Detect which cell encompasses the target text, then output its [X, Y] center coordinate. 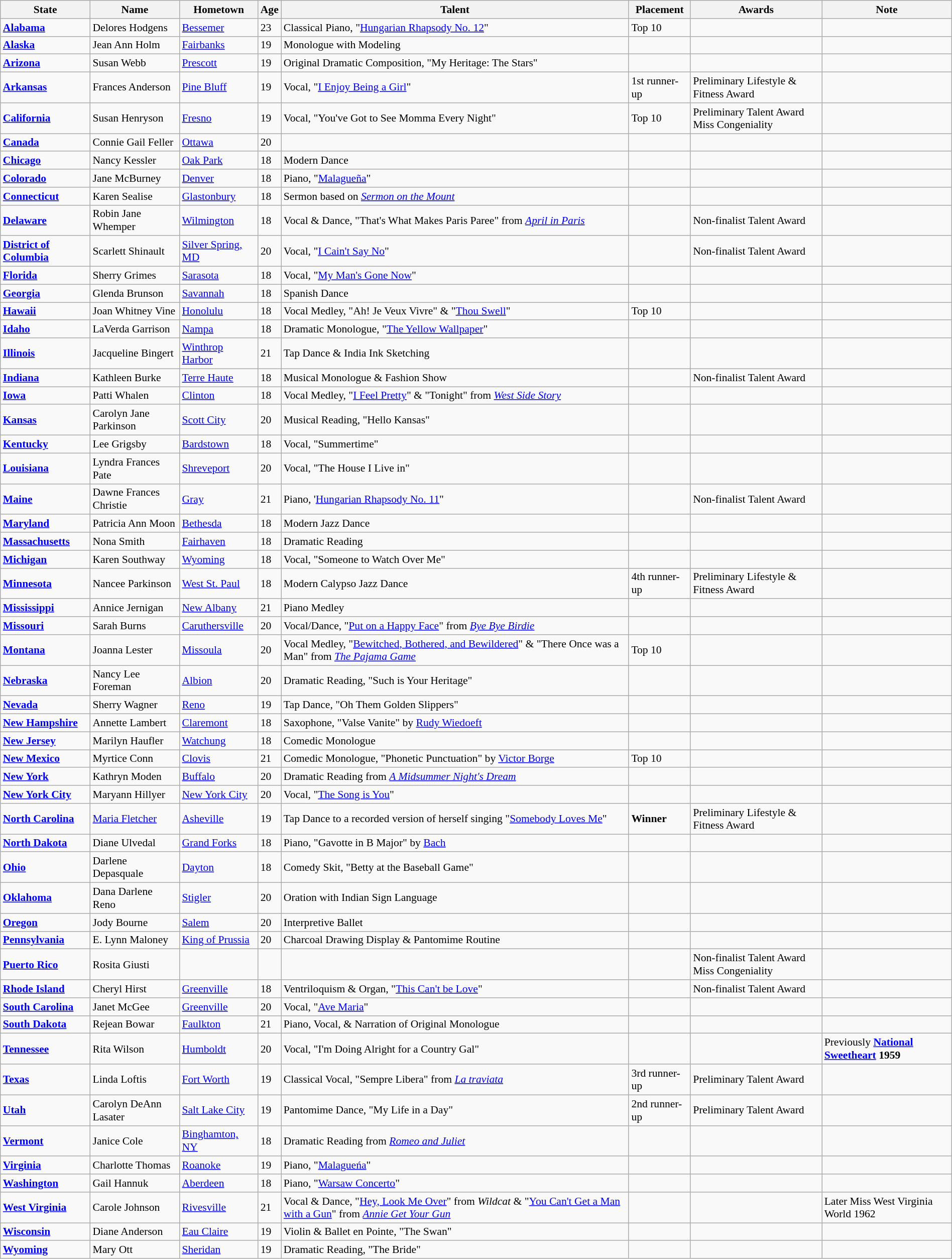
Missouri [45, 626]
Violin & Ballet en Pointe, "The Swan" [455, 1232]
Sermon based on Sermon on the Mount [455, 196]
Vocal, "You've Got to See Momma Every Night" [455, 119]
Connie Gail Feller [135, 143]
Bardstown [218, 444]
Bethesda [218, 524]
Piano, "Malagueña" [455, 178]
Idaho [45, 329]
Talent [455, 10]
Hawaii [45, 311]
Dramatic Reading from Romeo and Juliet [455, 1141]
Faulkton [218, 1024]
Vocal & Dance, "That's What Makes Paris Paree" from April in Paris [455, 220]
Connecticut [45, 196]
Age [270, 10]
Wilmington [218, 220]
23 [270, 28]
Washington [45, 1183]
Scarlett Shinault [135, 251]
Janice Cole [135, 1141]
Maryann Hillyer [135, 794]
Linda Loftis [135, 1080]
Note [887, 10]
New Jersey [45, 741]
Sarah Burns [135, 626]
Comedic Monologue [455, 741]
Modern Jazz Dance [455, 524]
Sheridan [218, 1250]
Piano, "Malagueńa" [455, 1166]
West St. Paul [218, 584]
State [45, 10]
King of Prussia [218, 940]
Karen Southway [135, 559]
Vocal, "Ave Maria" [455, 1007]
Nebraska [45, 681]
Vocal Medley, "I Feel Pretty" & "Tonight" from West Side Story [455, 396]
Massachusetts [45, 541]
Glastonbury [218, 196]
Utah [45, 1110]
2nd runner-up [660, 1110]
Tap Dance & India Ink Sketching [455, 354]
Karen Sealise [135, 196]
Indiana [45, 378]
Diane Ulvedal [135, 843]
Dramatic Reading, "The Bride" [455, 1250]
Salem [218, 923]
Clinton [218, 396]
Nona Smith [135, 541]
North Dakota [45, 843]
Texas [45, 1080]
District of Columbia [45, 251]
Wisconsin [45, 1232]
Arkansas [45, 87]
Kathleen Burke [135, 378]
Clovis [218, 759]
Tap Dance, "Oh Them Golden Slippers" [455, 705]
Carole Johnson [135, 1207]
Modern Dance [455, 161]
Eau Claire [218, 1232]
Carolyn Jane Parkinson [135, 420]
Name [135, 10]
Vocal, "I Enjoy Being a Girl" [455, 87]
Vocal, "I Cain't Say No" [455, 251]
Musical Monologue & Fashion Show [455, 378]
Placement [660, 10]
Joanna Lester [135, 650]
Chicago [45, 161]
Vocal Medley, "Bewitched, Bothered, and Bewildered" & "There Once was a Man" from The Pajama Game [455, 650]
Dramatic Reading, "Such is Your Heritage" [455, 681]
Mississippi [45, 608]
Original Dramatic Composition, "My Heritage: The Stars" [455, 63]
Rivesville [218, 1207]
Gail Hannuk [135, 1183]
Ventriloquism & Organ, "This Can't be Love" [455, 989]
Frances Anderson [135, 87]
Oration with Indian Sign Language [455, 898]
Interpretive Ballet [455, 923]
Reno [218, 705]
Vocal, "The House I Live in" [455, 468]
Awards [756, 10]
Scott City [218, 420]
Vocal, "Someone to Watch Over Me" [455, 559]
Fort Worth [218, 1080]
Vocal Medley, "Ah! Je Veux Vivre" & "Thou Swell" [455, 311]
Sherry Grimes [135, 276]
Comedic Monologue, "Phonetic Punctuation" by Victor Borge [455, 759]
Savannah [218, 293]
Denver [218, 178]
Charcoal Drawing Display & Pantomime Routine [455, 940]
Dawne Frances Christie [135, 499]
1st runner-up [660, 87]
Carolyn DeAnn Lasater [135, 1110]
Jane McBurney [135, 178]
Alaska [45, 45]
New Hampshire [45, 723]
Jean Ann Holm [135, 45]
Monologue with Modeling [455, 45]
Delaware [45, 220]
Susan Henryson [135, 119]
Virginia [45, 1166]
Humboldt [218, 1049]
Florida [45, 276]
Pine Bluff [218, 87]
Piano, 'Hungarian Rhapsody No. 11" [455, 499]
Puerto Rico [45, 964]
Montana [45, 650]
Honolulu [218, 311]
Maine [45, 499]
Asheville [218, 819]
Michigan [45, 559]
Piano, Vocal, & Narration of Original Monologue [455, 1024]
Ottawa [218, 143]
Sarasota [218, 276]
E. Lynn Maloney [135, 940]
Lyndra Frances Pate [135, 468]
Buffalo [218, 777]
Nampa [218, 329]
Colorado [45, 178]
South Carolina [45, 1007]
Rejean Bowar [135, 1024]
Lee Grigsby [135, 444]
Louisiana [45, 468]
Glenda Brunson [135, 293]
Piano Medley [455, 608]
4th runner-up [660, 584]
Oklahoma [45, 898]
Non-finalist Talent AwardMiss Congeniality [756, 964]
Albion [218, 681]
California [45, 119]
Nancee Parkinson [135, 584]
Piano, "Gavotte in B Major" by Bach [455, 843]
Fairbanks [218, 45]
Canada [45, 143]
Kansas [45, 420]
Stigler [218, 898]
Binghamton, NY [218, 1141]
Missoula [218, 650]
Dramatic Monologue, "The Yellow Wallpaper" [455, 329]
South Dakota [45, 1024]
Maryland [45, 524]
Roanoke [218, 1166]
Ohio [45, 868]
Marilyn Haufler [135, 741]
Charlotte Thomas [135, 1166]
Alabama [45, 28]
Gray [218, 499]
Jacqueline Bingert [135, 354]
Classical Piano, "Hungarian Rhapsody No. 12" [455, 28]
Kentucky [45, 444]
LaVerda Garrison [135, 329]
Mary Ott [135, 1250]
Nancy Kessler [135, 161]
Nevada [45, 705]
Oak Park [218, 161]
Preliminary Talent AwardMiss Congeniality [756, 119]
Grand Forks [218, 843]
Claremont [218, 723]
Darlene Depasquale [135, 868]
Georgia [45, 293]
Sherry Wagner [135, 705]
Aberdeen [218, 1183]
Rita Wilson [135, 1049]
Illinois [45, 354]
Dramatic Reading [455, 541]
Oregon [45, 923]
Dayton [218, 868]
Bessemer [218, 28]
Hometown [218, 10]
West Virginia [45, 1207]
New Mexico [45, 759]
Fairhaven [218, 541]
Silver Spring, MD [218, 251]
Robin Jane Whemper [135, 220]
Rosita Giusti [135, 964]
Vocal & Dance, "Hey, Look Me Over" from Wildcat & "You Can't Get a Man with a Gun" from Annie Get Your Gun [455, 1207]
Previously National Sweetheart 1959 [887, 1049]
Piano, "Warsaw Concerto" [455, 1183]
Rhode Island [45, 989]
Pennsylvania [45, 940]
Dramatic Reading from A Midsummer Night's Dream [455, 777]
Terre Haute [218, 378]
Musical Reading, "Hello Kansas" [455, 420]
Patti Whalen [135, 396]
Tap Dance to a recorded version of herself singing "Somebody Loves Me" [455, 819]
Watchung [218, 741]
Vermont [45, 1141]
North Carolina [45, 819]
Joan Whitney Vine [135, 311]
Saxophone, "Valse Vanite" by Rudy Wiedoeft [455, 723]
Vocal, "Summertime" [455, 444]
Vocal, "I'm Doing Alright for a Country Gal" [455, 1049]
Pantomime Dance, "My Life in a Day" [455, 1110]
Cheryl Hirst [135, 989]
Vocal, "The Song is You" [455, 794]
Comedy Skit, "Betty at the Baseball Game" [455, 868]
Diane Anderson [135, 1232]
Fresno [218, 119]
Winner [660, 819]
Classical Vocal, "Sempre Libera" from La traviata [455, 1080]
Shreveport [218, 468]
Modern Calypso Jazz Dance [455, 584]
Later Miss West Virginia World 1962 [887, 1207]
Salt Lake City [218, 1110]
Winthrop Harbor [218, 354]
Tennessee [45, 1049]
New York [45, 777]
Minnesota [45, 584]
Dana Darlene Reno [135, 898]
Annice Jernigan [135, 608]
Jody Bourne [135, 923]
Myrtice Conn [135, 759]
Vocal, "My Man's Gone Now" [455, 276]
Kathryn Moden [135, 777]
Prescott [218, 63]
Delores Hodgens [135, 28]
Maria Fletcher [135, 819]
Caruthersville [218, 626]
New Albany [218, 608]
Nancy Lee Foreman [135, 681]
Janet McGee [135, 1007]
3rd runner-up [660, 1080]
Susan Webb [135, 63]
Annette Lambert [135, 723]
Spanish Dance [455, 293]
Patricia Ann Moon [135, 524]
Arizona [45, 63]
Iowa [45, 396]
Vocal/Dance, "Put on a Happy Face" from Bye Bye Birdie [455, 626]
